Output the (X, Y) coordinate of the center of the cell containing the given text.  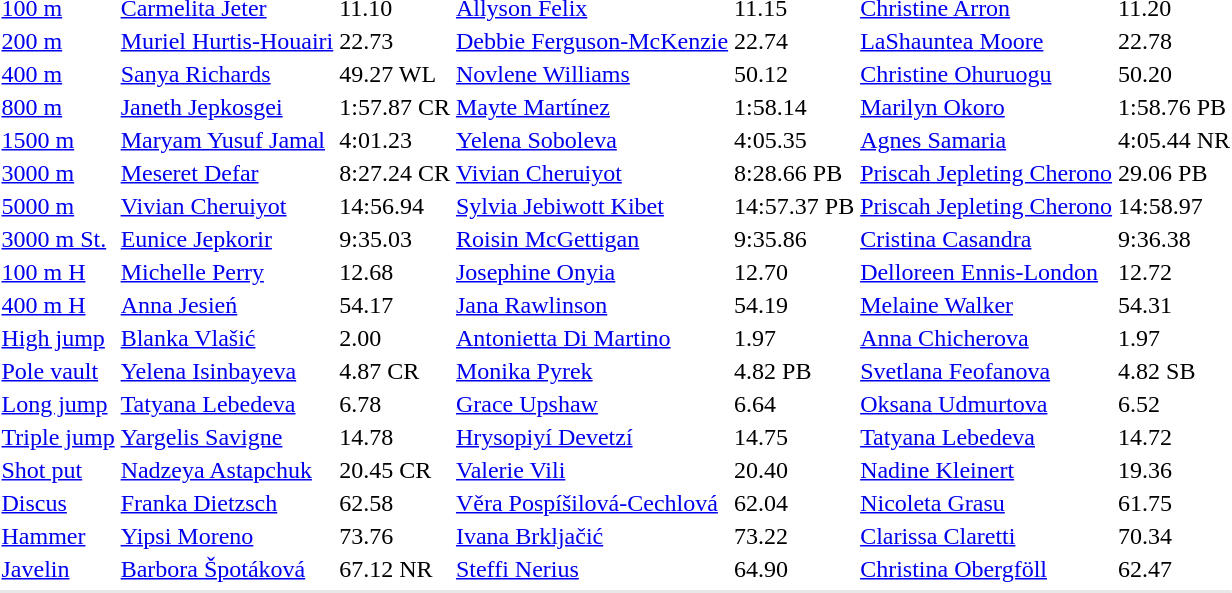
67.12 NR (395, 569)
8:28.66 PB (794, 173)
Janeth Jepkosgei (227, 107)
1:58.14 (794, 107)
Věra Pospíšilová-Cechlová (592, 503)
Michelle Perry (227, 272)
6.64 (794, 404)
Yipsi Moreno (227, 536)
Mayte Martínez (592, 107)
6.78 (395, 404)
9:35.86 (794, 239)
19.36 (1174, 470)
49.27 WL (395, 74)
3000 m (58, 173)
4.82 SB (1174, 371)
14.78 (395, 437)
Muriel Hurtis-Houairi (227, 41)
Yelena Isinbayeva (227, 371)
20.40 (794, 470)
Cristina Casandra (986, 239)
400 m H (58, 305)
50.20 (1174, 74)
Valerie Vili (592, 470)
Novlene Williams (592, 74)
Franka Dietzsch (227, 503)
Yargelis Savigne (227, 437)
Javelin (58, 569)
High jump (58, 338)
Anna Jesień (227, 305)
Pole vault (58, 371)
54.31 (1174, 305)
70.34 (1174, 536)
Triple jump (58, 437)
Grace Upshaw (592, 404)
Hrysopiyí Devetzí (592, 437)
Discus (58, 503)
62.47 (1174, 569)
400 m (58, 74)
Christine Ohuruogu (986, 74)
62.04 (794, 503)
1:57.87 CR (395, 107)
5000 m (58, 206)
22.78 (1174, 41)
LaShauntea Moore (986, 41)
6.52 (1174, 404)
4:05.44 NR (1174, 140)
61.75 (1174, 503)
1:58.76 PB (1174, 107)
Meseret Defar (227, 173)
Shot put (58, 470)
Maryam Yusuf Jamal (227, 140)
1500 m (58, 140)
Debbie Ferguson-McKenzie (592, 41)
62.58 (395, 503)
3000 m St. (58, 239)
800 m (58, 107)
Sylvia Jebiwott Kibet (592, 206)
Svetlana Feofanova (986, 371)
50.12 (794, 74)
14:56.94 (395, 206)
73.76 (395, 536)
54.19 (794, 305)
Christina Obergföll (986, 569)
22.74 (794, 41)
29.06 PB (1174, 173)
4:05.35 (794, 140)
Sanya Richards (227, 74)
12.70 (794, 272)
Nicoleta Grasu (986, 503)
Hammer (58, 536)
Melaine Walker (986, 305)
Ivana Brkljačić (592, 536)
9:36.38 (1174, 239)
54.17 (395, 305)
Nadzeya Astapchuk (227, 470)
4.82 PB (794, 371)
Steffi Nerius (592, 569)
22.73 (395, 41)
Anna Chicherova (986, 338)
Barbora Špotáková (227, 569)
Monika Pyrek (592, 371)
Marilyn Okoro (986, 107)
4.87 CR (395, 371)
Jana Rawlinson (592, 305)
Blanka Vlašić (227, 338)
14:57.37 PB (794, 206)
Delloreen Ennis-London (986, 272)
Agnes Samaria (986, 140)
Yelena Soboleva (592, 140)
Nadine Kleinert (986, 470)
Eunice Jepkorir (227, 239)
2.00 (395, 338)
14.72 (1174, 437)
Josephine Onyia (592, 272)
12.72 (1174, 272)
100 m H (58, 272)
8:27.24 CR (395, 173)
64.90 (794, 569)
73.22 (794, 536)
200 m (58, 41)
9:35.03 (395, 239)
12.68 (395, 272)
Roisin McGettigan (592, 239)
4:01.23 (395, 140)
Oksana Udmurtova (986, 404)
Clarissa Claretti (986, 536)
14:58.97 (1174, 206)
Long jump (58, 404)
14.75 (794, 437)
Antonietta Di Martino (592, 338)
20.45 CR (395, 470)
